Provide the (X, Y) coordinate of the cell's center where the given text is located.  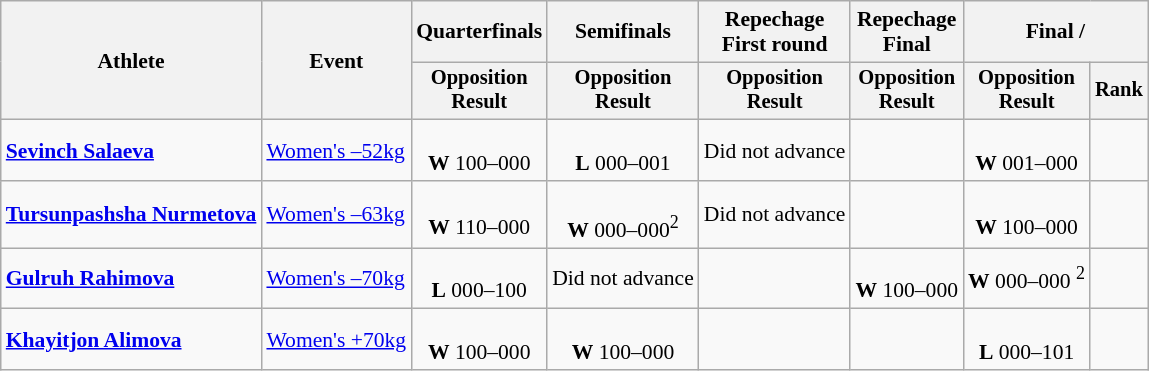
Quarterfinals (479, 32)
L 000–101 (1026, 340)
Gulruh Rahimova (132, 278)
Khayitjon Alimova (132, 340)
RepechageFirst round (775, 32)
Women's –70kg (336, 278)
W 001–000 (1026, 150)
W 000–000 2 (1026, 278)
RepechageFinal (906, 32)
L 000–001 (623, 150)
Tursunpashsha Nurmetova (132, 214)
Event (336, 60)
Final / (1056, 32)
Semifinals (623, 32)
Women's +70kg (336, 340)
L 000–100 (479, 278)
W 110–000 (479, 214)
Sevinch Salaeva (132, 150)
Athlete (132, 60)
Women's –63kg (336, 214)
Women's –52kg (336, 150)
W 000–0002 (623, 214)
Rank (1119, 91)
